Identify which cell holds the provided text, then report its (x, y) central coordinate. 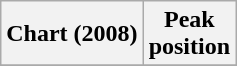
Peakposition (189, 34)
Chart (2008) (72, 34)
